Locate the cell with the specified text and output its (X, Y) center coordinate. 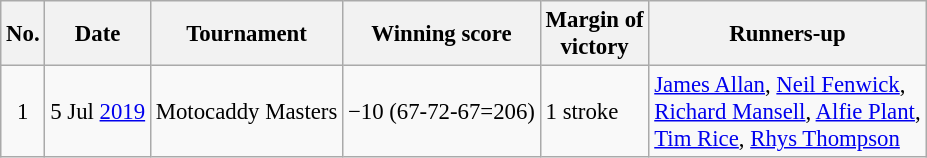
Winning score (442, 34)
1 (23, 112)
−10 (67-72-67=206) (442, 112)
Motocaddy Masters (246, 112)
Date (98, 34)
Margin ofvictory (594, 34)
1 stroke (594, 112)
Tournament (246, 34)
5 Jul 2019 (98, 112)
James Allan, Neil Fenwick, Richard Mansell, Alfie Plant, Tim Rice, Rhys Thompson (788, 112)
Runners-up (788, 34)
No. (23, 34)
